From the cell containing the given text, extract its center point as [X, Y] coordinate. 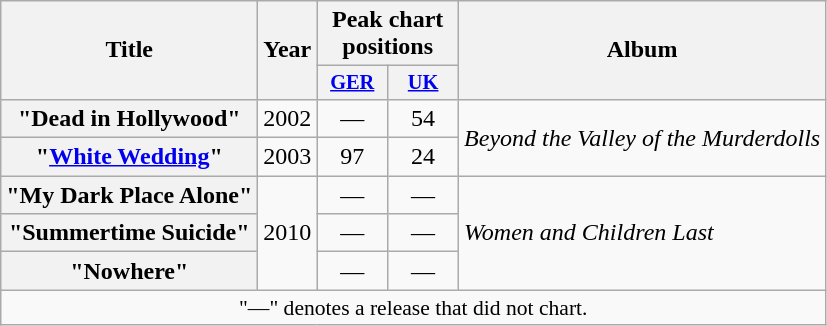
Album [642, 50]
Peak chart positions [388, 34]
Title [130, 50]
2003 [288, 157]
2002 [288, 118]
97 [352, 157]
"Summertime Suicide" [130, 233]
Beyond the Valley of the Murderdolls [642, 137]
"—" denotes a release that did not chart. [414, 308]
"My Dark Place Alone" [130, 195]
"Nowhere" [130, 271]
"White Wedding" [130, 157]
24 [424, 157]
54 [424, 118]
Women and Children Last [642, 233]
GER [352, 83]
UK [424, 83]
"Dead in Hollywood" [130, 118]
2010 [288, 233]
Year [288, 50]
